Scan for the cell matching the given text and deliver its (X, Y) coordinate at center. 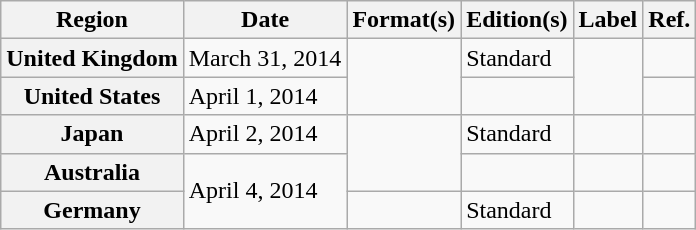
March 31, 2014 (265, 58)
United Kingdom (92, 58)
April 1, 2014 (265, 96)
Format(s) (404, 20)
Edition(s) (517, 20)
United States (92, 96)
Region (92, 20)
April 2, 2014 (265, 134)
Date (265, 20)
Germany (92, 210)
Ref. (670, 20)
Label (608, 20)
April 4, 2014 (265, 191)
Australia (92, 172)
Japan (92, 134)
